Pinpoint the cell where the given text exists, returning its [x, y] midpoint coordinate. 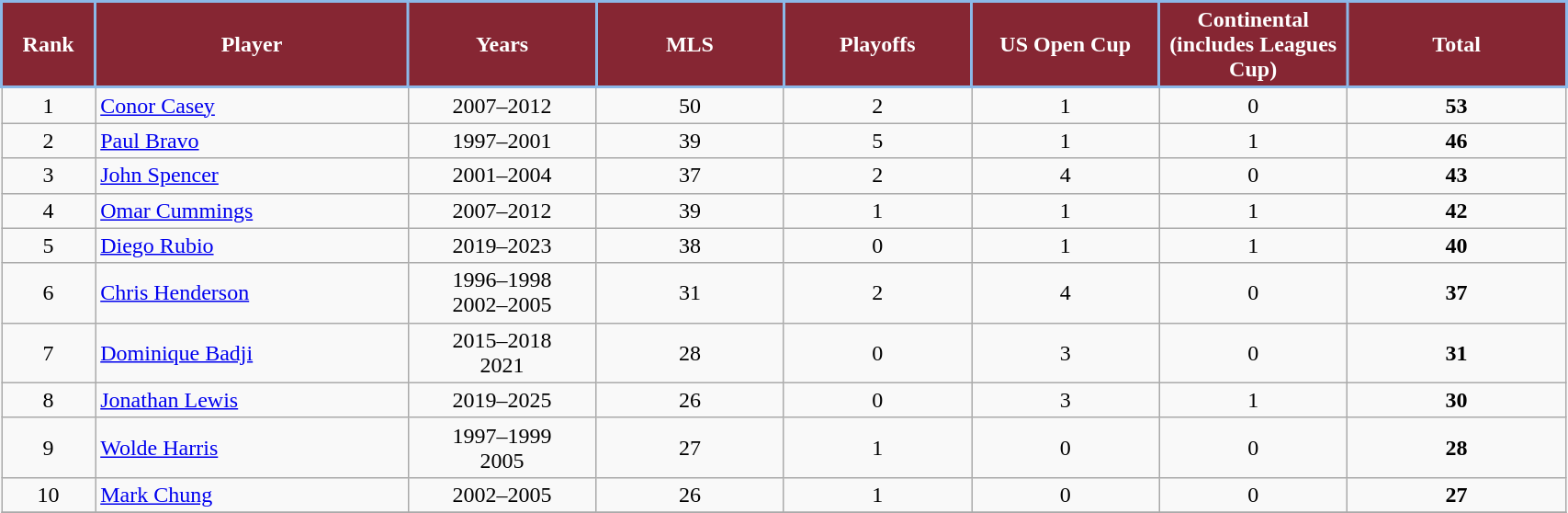
Jonathan Lewis [252, 400]
Years [502, 45]
US Open Cup [1066, 45]
38 [690, 245]
2019–2023 [502, 245]
1997–2001 [502, 141]
10 [49, 495]
2019–2025 [502, 400]
42 [1457, 211]
43 [1457, 176]
2001–2004 [502, 176]
Conor Casey [252, 105]
7 [49, 353]
40 [1457, 245]
Playoffs [877, 45]
Total [1457, 45]
2002–2005 [502, 495]
9 [49, 447]
John Spencer [252, 176]
46 [1457, 141]
6 [49, 292]
30 [1457, 400]
Omar Cummings [252, 211]
Paul Bravo [252, 141]
Dominique Badji [252, 353]
Diego Rubio [252, 245]
8 [49, 400]
MLS [690, 45]
Wolde Harris [252, 447]
50 [690, 105]
Chris Henderson [252, 292]
53 [1457, 105]
Player [252, 45]
2015–20182021 [502, 353]
Continental (includes Leagues Cup) [1253, 45]
Rank [49, 45]
1997–19992005 [502, 447]
1996–19982002–2005 [502, 292]
Mark Chung [252, 495]
